Locate the cell with the specified text and output its [X, Y] center coordinate. 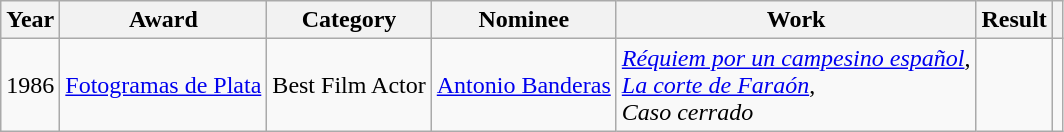
Antonio Banderas [524, 85]
Result [1014, 20]
Nominee [524, 20]
1986 [30, 85]
Award [164, 20]
Fotogramas de Plata [164, 85]
Réquiem por un campesino español,La corte de Faraón,Caso cerrado [796, 85]
Category [349, 20]
Year [30, 20]
Best Film Actor [349, 85]
Work [796, 20]
